Find where the given text appears and provide that cell's center as (x, y) coordinate. 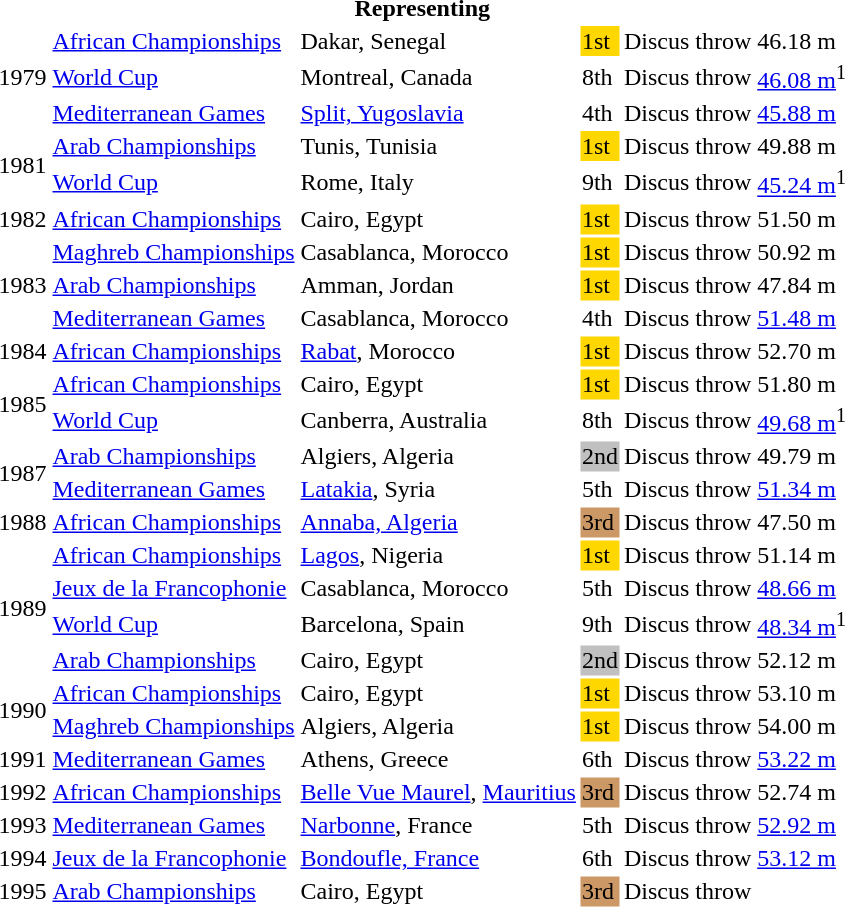
Lagos, Nigeria (438, 555)
Rome, Italy (438, 182)
Amman, Jordan (438, 285)
Rabat, Morocco (438, 351)
Montreal, Canada (438, 77)
Bondoufle, France (438, 859)
Athens, Greece (438, 760)
Annaba, Algeria (438, 522)
Narbonne, France (438, 826)
Dakar, Senegal (438, 41)
Latakia, Syria (438, 489)
Canberra, Australia (438, 420)
Barcelona, Spain (438, 624)
Belle Vue Maurel, Mauritius (438, 793)
Tunis, Tunisia (438, 146)
Split, Yugoslavia (438, 113)
